Detect which cell encompasses the target text, then output its [x, y] center coordinate. 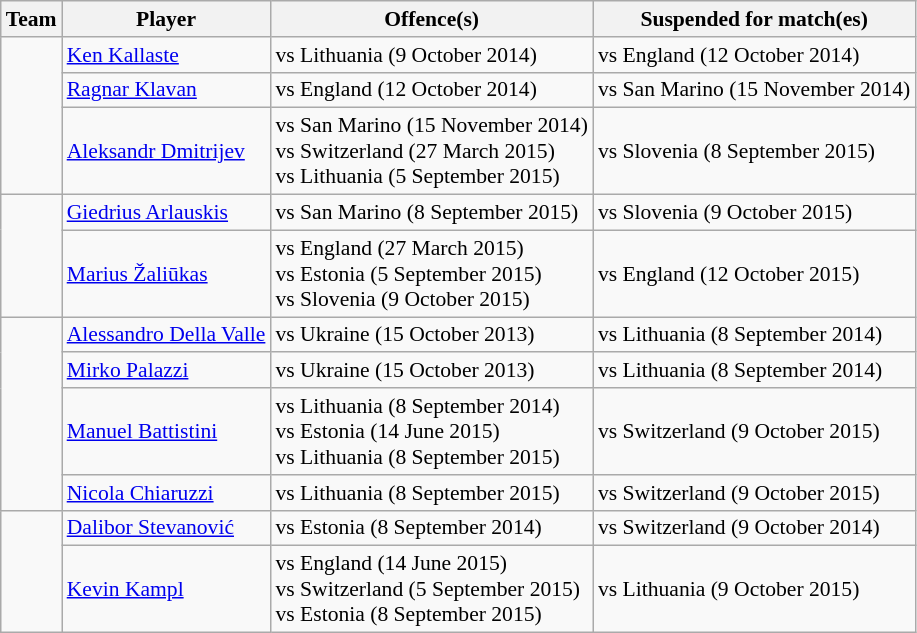
vs Slovenia (8 September 2015) [754, 152]
vs Lithuania (8 September 2014) vs Estonia (14 June 2015) vs Lithuania (8 September 2015) [431, 432]
vs Lithuania (9 October 2014) [431, 55]
Dalibor Stevanović [166, 528]
Marius Žaliūkas [166, 274]
Mirko Palazzi [166, 371]
Ken Kallaste [166, 55]
Kevin Kampl [166, 590]
vs Switzerland (9 October 2014) [754, 528]
Offence(s) [431, 19]
vs Slovenia (9 October 2015) [754, 213]
Nicola Chiaruzzi [166, 493]
Team [32, 19]
vs San Marino (15 November 2014) vs Switzerland (27 March 2015) vs Lithuania (5 September 2015) [431, 152]
vs Estonia (8 September 2014) [431, 528]
vs England (27 March 2015) vs Estonia (5 September 2015) vs Slovenia (9 October 2015) [431, 274]
vs England (12 October 2015) [754, 274]
Giedrius Arlauskis [166, 213]
vs Lithuania (8 September 2015) [431, 493]
vs San Marino (8 September 2015) [431, 213]
vs Lithuania (9 October 2015) [754, 590]
vs San Marino (15 November 2014) [754, 90]
Manuel Battistini [166, 432]
Suspended for match(es) [754, 19]
Ragnar Klavan [166, 90]
Alessandro Della Valle [166, 335]
Player [166, 19]
vs England (14 June 2015) vs Switzerland (5 September 2015) vs Estonia (8 September 2015) [431, 590]
Aleksandr Dmitrijev [166, 152]
